Return the (X, Y) coordinate for the center point of the cell that contains the specified text.  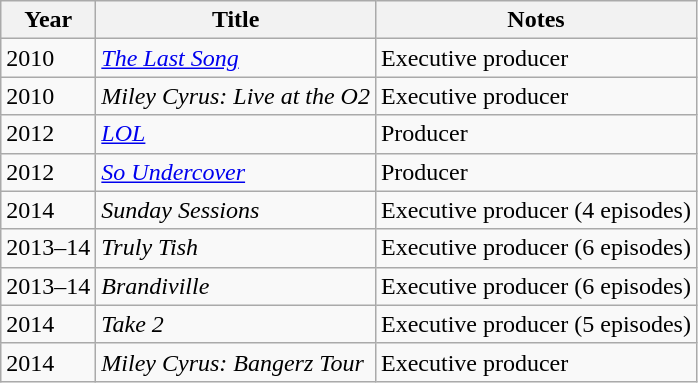
Brandiville (236, 286)
Truly Tish (236, 248)
Miley Cyrus: Live at the O2 (236, 96)
Take 2 (236, 324)
Executive producer (4 episodes) (536, 210)
The Last Song (236, 58)
Year (48, 20)
LOL (236, 134)
Notes (536, 20)
Executive producer (5 episodes) (536, 324)
Sunday Sessions (236, 210)
So Undercover (236, 172)
Miley Cyrus: Bangerz Tour (236, 362)
Title (236, 20)
